Detect which cell encompasses the target text, then output its [x, y] center coordinate. 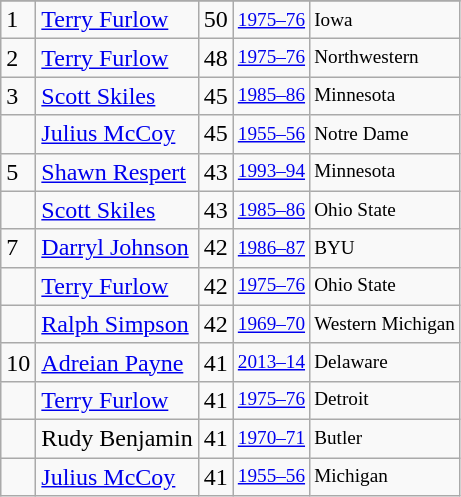
Butler [385, 438]
2013–14 [271, 362]
Michigan [385, 477]
7 [18, 248]
1993–94 [271, 172]
Adreian Payne [117, 362]
1 [18, 20]
Iowa [385, 20]
10 [18, 362]
Ralph Simpson [117, 324]
Detroit [385, 400]
48 [216, 58]
Rudy Benjamin [117, 438]
Darryl Johnson [117, 248]
1986–87 [271, 248]
2 [18, 58]
50 [216, 20]
BYU [385, 248]
Delaware [385, 362]
5 [18, 172]
Shawn Respert [117, 172]
1969–70 [271, 324]
Notre Dame [385, 134]
Northwestern [385, 58]
Western Michigan [385, 324]
1970–71 [271, 438]
3 [18, 96]
